Output the [X, Y] coordinate of the center of the cell containing the given text.  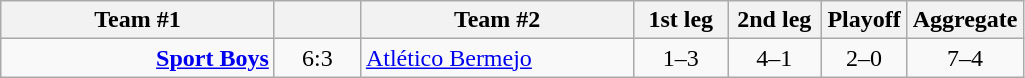
Atlético Bermejo [497, 58]
2–0 [864, 58]
Team #1 [138, 20]
1–3 [681, 58]
7–4 [965, 58]
6:3 [317, 58]
2nd leg [775, 20]
Aggregate [965, 20]
1st leg [681, 20]
4–1 [775, 58]
Playoff [864, 20]
Sport Boys [138, 58]
Team #2 [497, 20]
